Determine the (X, Y) coordinate at the center of the cell enclosing the given text.  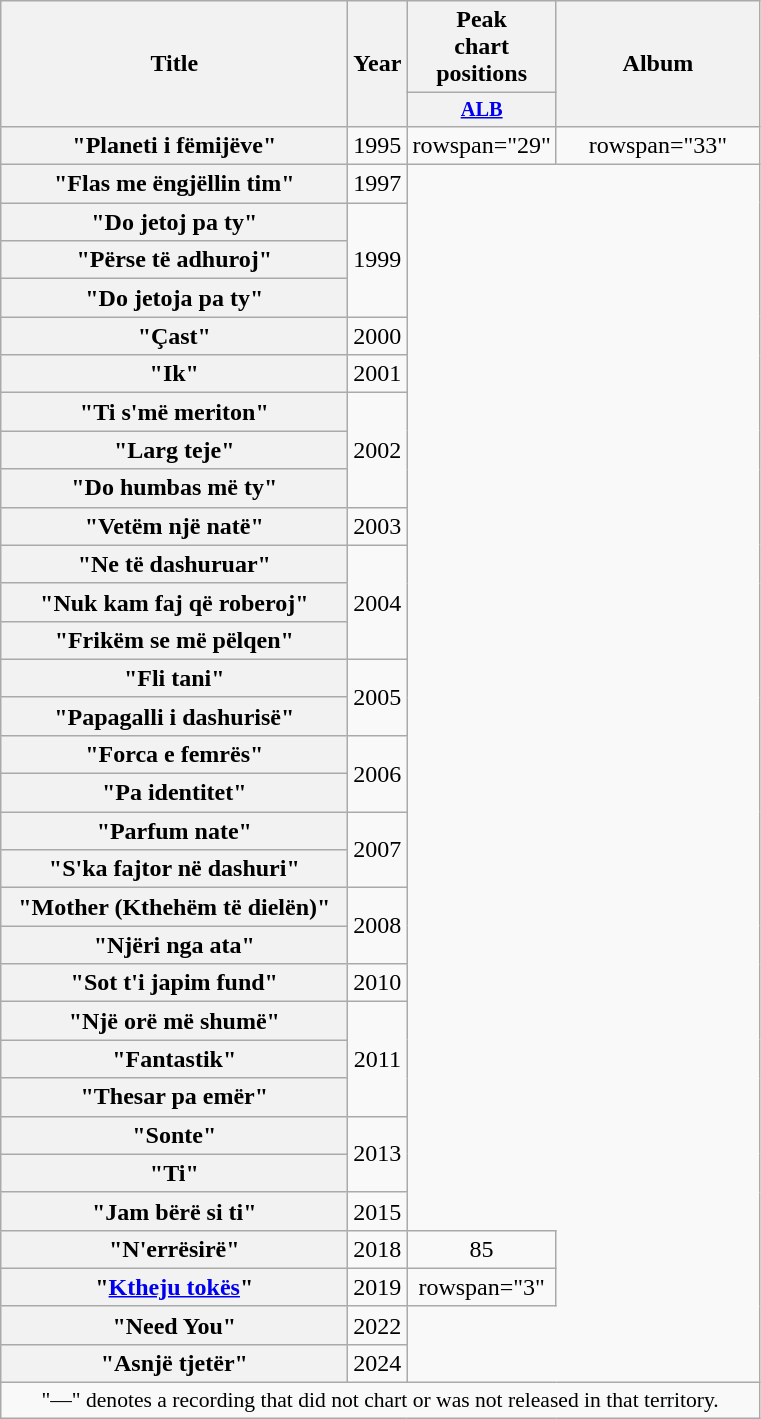
"Thesar pa emër" (174, 1097)
"Sonte" (174, 1135)
2007 (378, 850)
"Ti" (174, 1173)
2001 (378, 374)
1997 (378, 184)
"Papagalli i dashurisë" (174, 716)
"Asnjë tjetër" (174, 1363)
"Ktheju tokës" (174, 1287)
"Nuk kam faj që roberoj" (174, 602)
"—" denotes a recording that did not chart or was not released in that territory. (380, 1401)
"Fantastik" (174, 1059)
"S'ka fajtor në dashuri" (174, 869)
"Vetëm një natë" (174, 526)
Title (174, 64)
Album (658, 64)
2008 (378, 926)
2010 (378, 983)
"Përse të adhuroj" (174, 260)
"Fli tani" (174, 678)
"Planeti i fëmijëve" (174, 145)
"Ti s'më meriton" (174, 412)
85 (482, 1249)
"Need You" (174, 1325)
2015 (378, 1211)
"Flas me ëngjëllin tim" (174, 184)
2004 (378, 602)
2018 (378, 1249)
2019 (378, 1287)
2011 (378, 1059)
"Njëri nga ata" (174, 945)
"Parfum nate" (174, 831)
"Mother (Kthehëm të dielën)" (174, 907)
"Një orë më shumë" (174, 1021)
"Jam bërë si ti" (174, 1211)
"Forca e femrës" (174, 754)
2005 (378, 697)
ALB (482, 110)
Year (378, 64)
rowspan="33" (658, 145)
"Pa identitet" (174, 793)
Peakchartpositions (482, 47)
rowspan="29" (482, 145)
2002 (378, 450)
"Ik" (174, 374)
"Frikëm se më pëlqen" (174, 640)
2022 (378, 1325)
"Larg teje" (174, 450)
"Do jetoja pa ty" (174, 298)
2000 (378, 336)
1995 (378, 145)
"Çast" (174, 336)
"N'errësirë" (174, 1249)
"Do jetoj pa ty" (174, 222)
1999 (378, 260)
"Ne të dashuruar" (174, 564)
"Do humbas më ty" (174, 488)
rowspan="3" (482, 1287)
2013 (378, 1154)
2024 (378, 1363)
2003 (378, 526)
"Sot t'i japim fund" (174, 983)
2006 (378, 773)
